Scan for the cell matching the given text and deliver its [X, Y] coordinate at center. 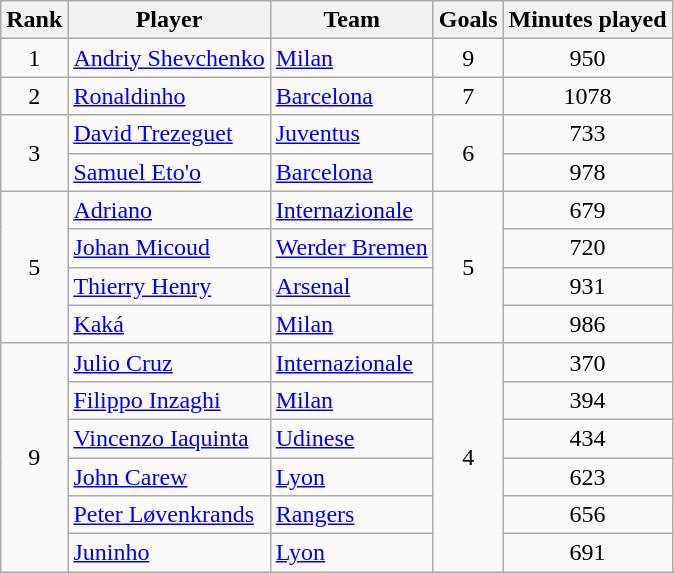
Juninho [169, 553]
691 [588, 553]
Johan Micoud [169, 248]
Minutes played [588, 20]
Andriy Shevchenko [169, 58]
Thierry Henry [169, 286]
Goals [468, 20]
Vincenzo Iaquinta [169, 438]
Ronaldinho [169, 96]
370 [588, 362]
Kaká [169, 324]
1078 [588, 96]
394 [588, 400]
6 [468, 153]
733 [588, 134]
7 [468, 96]
John Carew [169, 477]
679 [588, 210]
950 [588, 58]
656 [588, 515]
986 [588, 324]
Samuel Eto'o [169, 172]
Udinese [352, 438]
Arsenal [352, 286]
Rangers [352, 515]
623 [588, 477]
Team [352, 20]
434 [588, 438]
931 [588, 286]
4 [468, 457]
David Trezeguet [169, 134]
Juventus [352, 134]
978 [588, 172]
Rank [34, 20]
2 [34, 96]
Werder Bremen [352, 248]
Filippo Inzaghi [169, 400]
Peter Løvenkrands [169, 515]
3 [34, 153]
Adriano [169, 210]
1 [34, 58]
Player [169, 20]
Julio Cruz [169, 362]
720 [588, 248]
